Return (X, Y) of the center of cell containing provided text 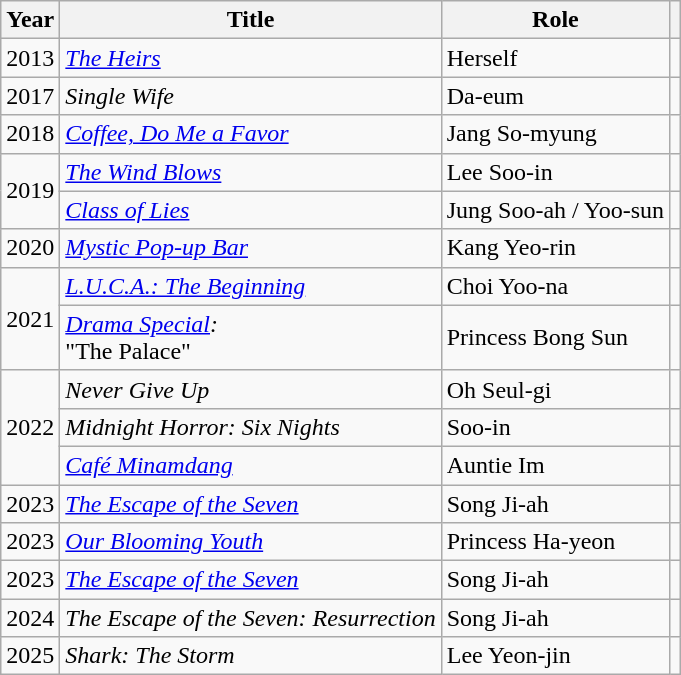
2017 (30, 96)
Oh Seul-gi (555, 389)
Da-eum (555, 96)
Choi Yoo-na (555, 286)
Princess Bong Sun (555, 338)
2024 (30, 618)
Kang Yeo-rin (555, 248)
2025 (30, 656)
Princess Ha-yeon (555, 542)
Herself (555, 58)
Lee Soo-in (555, 172)
Drama Special:"The Palace" (250, 338)
Role (555, 20)
Lee Yeon-jin (555, 656)
Single Wife (250, 96)
Auntie Im (555, 465)
The Escape of the Seven: Resurrection (250, 618)
2022 (30, 427)
Our Blooming Youth (250, 542)
Shark: The Storm (250, 656)
2019 (30, 191)
The Wind Blows (250, 172)
Mystic Pop-up Bar (250, 248)
Café Minamdang (250, 465)
Never Give Up (250, 389)
L.U.C.A.: The Beginning (250, 286)
Jang So-myung (555, 134)
Year (30, 20)
Coffee, Do Me a Favor (250, 134)
2020 (30, 248)
2018 (30, 134)
The Heirs (250, 58)
Soo-in (555, 427)
Midnight Horror: Six Nights (250, 427)
2021 (30, 318)
Title (250, 20)
2013 (30, 58)
Jung Soo-ah / Yoo-sun (555, 210)
Class of Lies (250, 210)
